Search for the cell housing the specified text and yield its [x, y] center coordinate. 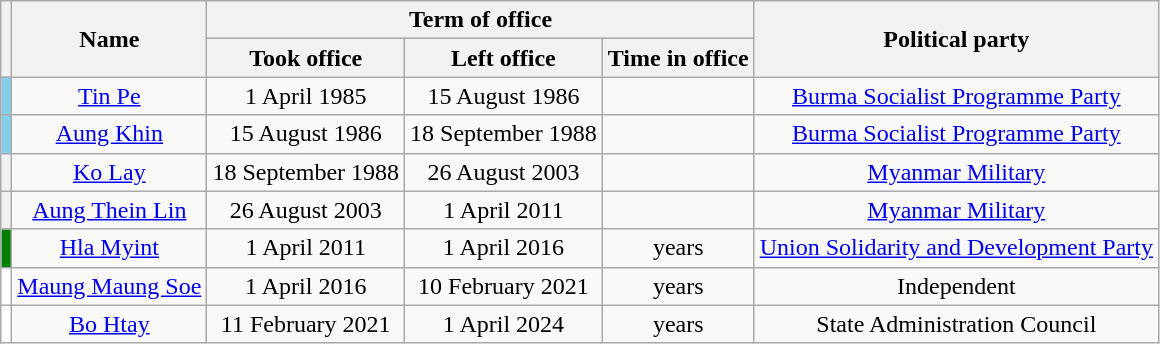
Hla Myint [110, 248]
11 February 2021 [306, 324]
Aung Khin [110, 134]
Left office [504, 58]
1 April 2024 [504, 324]
Time in office [678, 58]
Union Solidarity and Development Party [956, 248]
Tin Pe [110, 96]
State Administration Council [956, 324]
Took office [306, 58]
Maung Maung Soe [110, 286]
Name [110, 39]
Ko Lay [110, 172]
Political party [956, 39]
10 February 2021 [504, 286]
Term of office [480, 20]
Independent [956, 286]
Aung Thein Lin [110, 210]
1 April 1985 [306, 96]
Bo Htay [110, 324]
